Determine the (x, y) coordinate at the center of the cell enclosing the given text.  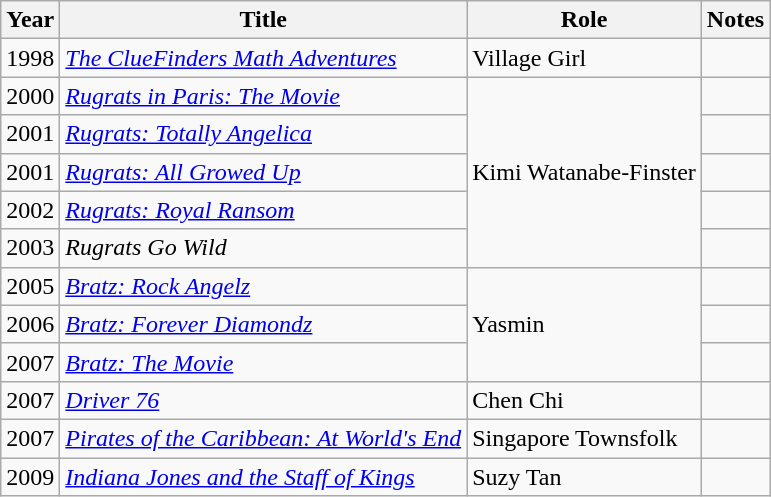
Role (584, 20)
Driver 76 (264, 400)
Indiana Jones and the Staff of Kings (264, 477)
Village Girl (584, 58)
Singapore Townsfolk (584, 438)
2003 (30, 248)
2002 (30, 210)
Pirates of the Caribbean: At World's End (264, 438)
Kimi Watanabe-Finster (584, 172)
2009 (30, 477)
Rugrats: All Growed Up (264, 172)
2005 (30, 286)
Yasmin (584, 324)
Bratz: Rock Angelz (264, 286)
Title (264, 20)
Bratz: The Movie (264, 362)
Bratz: Forever Diamondz (264, 324)
The ClueFinders Math Adventures (264, 58)
1998 (30, 58)
Rugrats: Totally Angelica (264, 134)
Notes (735, 20)
Rugrats: Royal Ransom (264, 210)
2000 (30, 96)
Year (30, 20)
Chen Chi (584, 400)
Suzy Tan (584, 477)
Rugrats in Paris: The Movie (264, 96)
2006 (30, 324)
Rugrats Go Wild (264, 248)
